Determine the (x, y) coordinate at the center of the cell enclosing the given text.  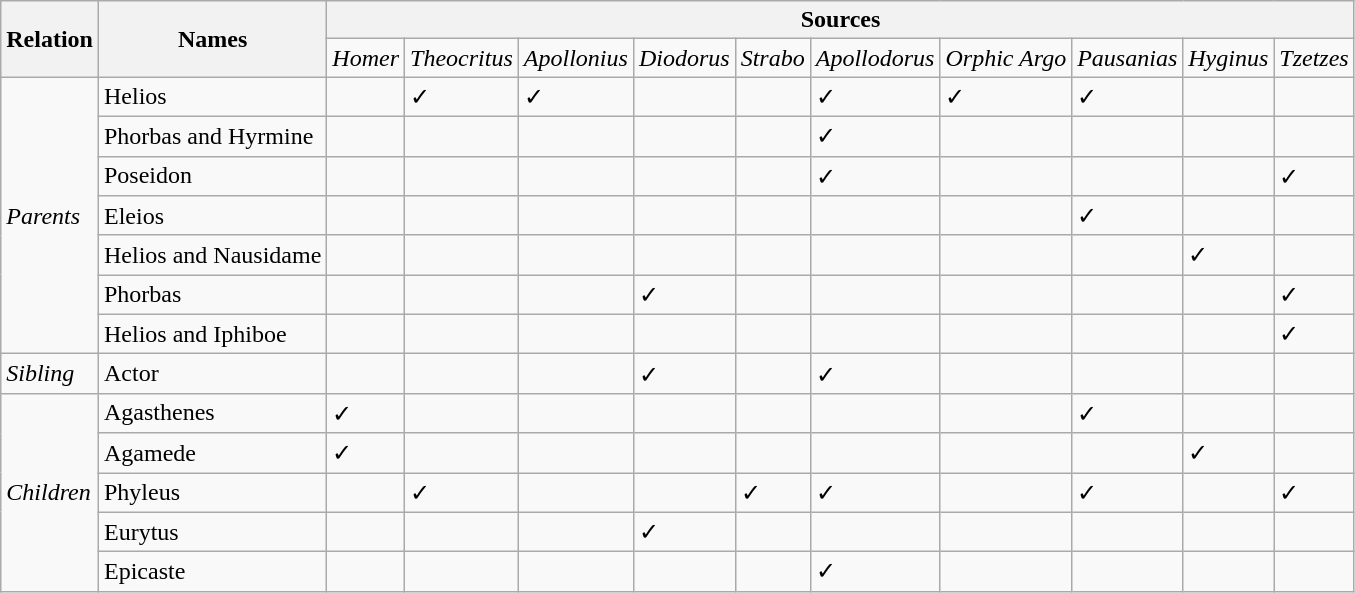
Relation (50, 39)
Phorbas (212, 295)
Phorbas and Hyrmine (212, 136)
Homer (366, 58)
Diodorus (684, 58)
Helios and Nausidame (212, 255)
Epicaste (212, 572)
Eurytus (212, 532)
Agamede (212, 453)
Poseidon (212, 176)
Sibling (50, 374)
Names (212, 39)
Helios and Iphiboe (212, 334)
Apollodorus (875, 58)
Eleios (212, 216)
Parents (50, 216)
Hyginus (1228, 58)
Phyleus (212, 492)
Pausanias (1128, 58)
Orphic Argo (1006, 58)
Sources (840, 20)
Actor (212, 374)
Tzetzes (1314, 58)
Agasthenes (212, 413)
Apollonius (576, 58)
Helios (212, 97)
Strabo (772, 58)
Children (50, 492)
Theocritus (462, 58)
